Pinpoint the cell where the given text exists, returning its (x, y) midpoint coordinate. 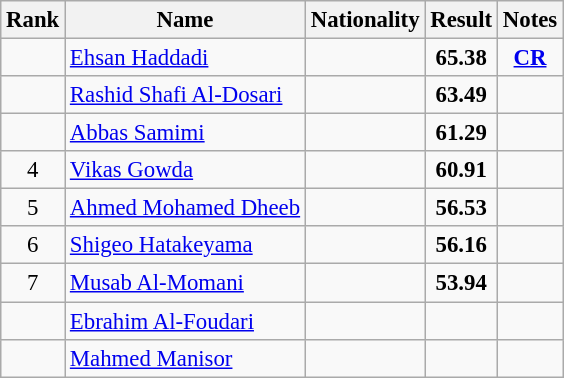
Notes (530, 20)
61.29 (462, 133)
Musab Al-Momani (186, 283)
56.53 (462, 208)
Name (186, 20)
Rank (33, 20)
Shigeo Hatakeyama (186, 245)
7 (33, 283)
60.91 (462, 170)
Abbas Samimi (186, 133)
53.94 (462, 283)
Ebrahim Al-Foudari (186, 321)
Ahmed Mohamed Dheeb (186, 208)
65.38 (462, 58)
Rashid Shafi Al-Dosari (186, 95)
Mahmed Manisor (186, 358)
Result (462, 20)
Ehsan Haddadi (186, 58)
4 (33, 170)
CR (530, 58)
Nationality (364, 20)
Vikas Gowda (186, 170)
5 (33, 208)
56.16 (462, 245)
63.49 (462, 95)
6 (33, 245)
